From the cell containing the given text, extract its center point as (x, y) coordinate. 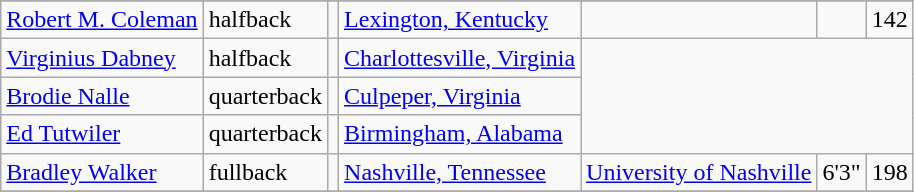
University of Nashville (699, 172)
Culpeper, Virginia (460, 96)
6'3" (842, 172)
Charlottesville, Virginia (460, 58)
Brodie Nalle (102, 96)
fullback (265, 172)
198 (890, 172)
Birmingham, Alabama (460, 134)
Nashville, Tennessee (460, 172)
Ed Tutwiler (102, 134)
Bradley Walker (102, 172)
Virginius Dabney (102, 58)
142 (890, 20)
Lexington, Kentucky (460, 20)
Robert M. Coleman (102, 20)
